Return the [x, y] coordinate for the center point of the cell that contains the specified text.  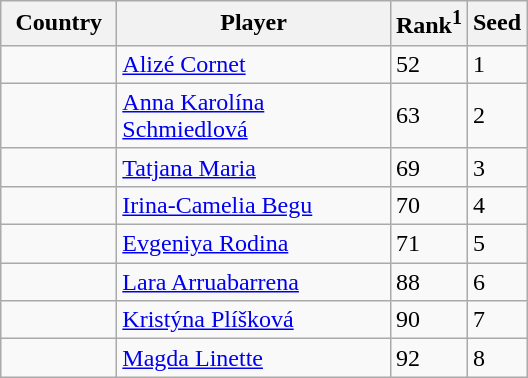
Anna Karolína Schmiedlová [254, 116]
8 [496, 358]
90 [428, 320]
71 [428, 244]
52 [428, 64]
92 [428, 358]
70 [428, 205]
Seed [496, 24]
4 [496, 205]
69 [428, 167]
Lara Arruabarrena [254, 282]
1 [496, 64]
Evgeniya Rodina [254, 244]
Kristýna Plíšková [254, 320]
Alizé Cornet [254, 64]
Tatjana Maria [254, 167]
Rank1 [428, 24]
3 [496, 167]
88 [428, 282]
Country [59, 24]
Magda Linette [254, 358]
Player [254, 24]
Irina-Camelia Begu [254, 205]
6 [496, 282]
5 [496, 244]
2 [496, 116]
7 [496, 320]
63 [428, 116]
